Pinpoint the cell where the given text exists, returning its [X, Y] midpoint coordinate. 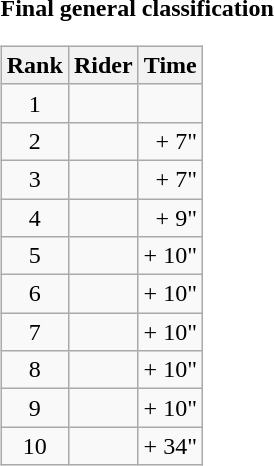
8 [34, 370]
3 [34, 179]
Rider [103, 65]
10 [34, 446]
2 [34, 141]
+ 34" [170, 446]
Time [170, 65]
Rank [34, 65]
1 [34, 103]
6 [34, 294]
+ 9" [170, 217]
5 [34, 256]
4 [34, 217]
9 [34, 408]
7 [34, 332]
